Scan for the cell matching the given text and deliver its (X, Y) coordinate at center. 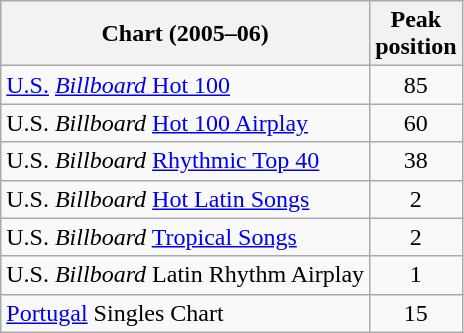
15 (416, 313)
U.S. Billboard Hot Latin Songs (186, 199)
U.S. Billboard Rhythmic Top 40 (186, 161)
U.S. Billboard Hot 100 (186, 85)
Portugal Singles Chart (186, 313)
60 (416, 123)
U.S. Billboard Tropical Songs (186, 237)
U.S. Billboard Latin Rhythm Airplay (186, 275)
Peakposition (416, 34)
38 (416, 161)
85 (416, 85)
U.S. Billboard Hot 100 Airplay (186, 123)
1 (416, 275)
Chart (2005–06) (186, 34)
